Output the [x, y] coordinate of the center of the cell containing the given text.  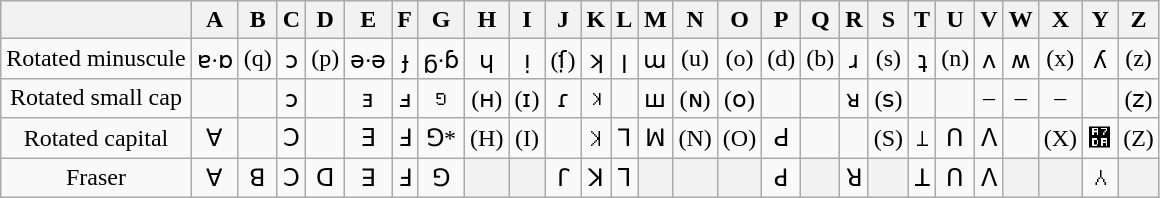
(ᴢ) [1139, 98]
ꟽ [656, 138]
(ʜ) [487, 98]
J [563, 20]
Q [820, 20]
ⅎ [405, 98]
(q) [258, 59]
(n) [956, 59]
(O) [739, 138]
ꓯ [214, 178]
(ꜱ) [888, 98]
H [487, 20]
ᵷ·ɓ [440, 59]
(z) [1139, 59]
ꓭ [258, 178]
ɔ [291, 59]
S [888, 20]
𝼐 [596, 98]
ɹ [854, 59]
I [527, 20]
Ո [956, 138]
Ꟛ [1100, 138]
C [291, 20]
(p) [326, 59]
ꟺ [656, 98]
Ǝ [368, 138]
L [624, 20]
(u) [695, 59]
ʞ [596, 59]
(ᴏ) [739, 98]
Ʞ [596, 138]
(X) [1060, 138]
Z [1139, 20]
ꞁ [624, 59]
ꓕ [922, 178]
(Z) [1139, 138]
Ⅎ [405, 138]
ꓨ [440, 178]
Rotated small cap [96, 98]
ꓛ [291, 178]
F [405, 20]
ꓷ [326, 178]
O [739, 20]
Fraser [96, 178]
ꓱ [368, 178]
ɥ [487, 59]
ꓩ [563, 178]
(b) [820, 59]
ꓥ [989, 178]
N [695, 20]
A [214, 20]
(N) [695, 138]
G [440, 20]
M [656, 20]
ᴉ [527, 59]
W [1020, 20]
V [989, 20]
Ɐ [214, 138]
(x) [1060, 59]
D [326, 20]
(ſ̣) [563, 59]
⅁* [440, 138]
T [922, 20]
ꓘ [596, 178]
(ɪ) [527, 98]
ʍ [1020, 59]
(I) [527, 138]
ᴐ [291, 98]
(S) [888, 138]
U [956, 20]
ʇ [922, 59]
ʎ [1100, 59]
X [1060, 20]
Ԁ [782, 138]
𑾰 [1100, 178]
ꓵ [956, 178]
(H) [487, 138]
(o) [739, 59]
ɟ [405, 59]
(s) [888, 59]
(ɴ) [695, 98]
Ʇ [922, 138]
P [782, 20]
ʌ [989, 59]
(d) [782, 59]
𝼂 [440, 98]
R [854, 20]
Rotated capital [96, 138]
Ʌ [989, 138]
ꓞ [405, 178]
Rotated minuscule [96, 59]
ᴚ [854, 98]
ə·ǝ [368, 59]
ꓒ [782, 178]
K [596, 20]
ɾ [563, 98]
E [368, 20]
ⱻ [368, 98]
Ꞁ [624, 138]
ɐ·ɒ [214, 59]
B [258, 20]
ꓤ [854, 178]
ꓶ [624, 178]
Y [1100, 20]
ɯ [656, 59]
Ɔ [291, 138]
